Detect which cell encompasses the target text, then output its [x, y] center coordinate. 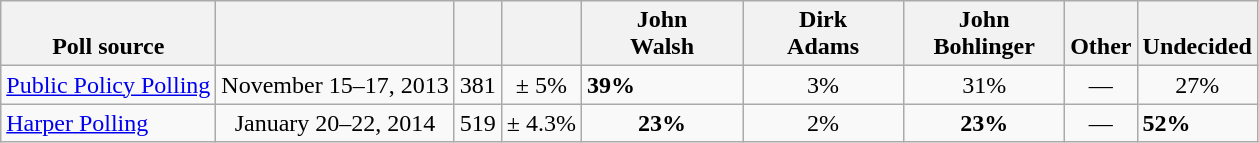
31% [984, 85]
3% [824, 85]
Poll source [108, 34]
± 5% [541, 85]
Public Policy Polling [108, 85]
JohnWalsh [662, 34]
Harper Polling [108, 123]
39% [662, 85]
DirkAdams [824, 34]
381 [478, 85]
JohnBohlinger [984, 34]
2% [824, 123]
519 [478, 123]
52% [1197, 123]
27% [1197, 85]
November 15–17, 2013 [335, 85]
± 4.3% [541, 123]
Other [1101, 34]
January 20–22, 2014 [335, 123]
Undecided [1197, 34]
